Extract the [x, y] coordinate from the center of the cell holding the provided text.  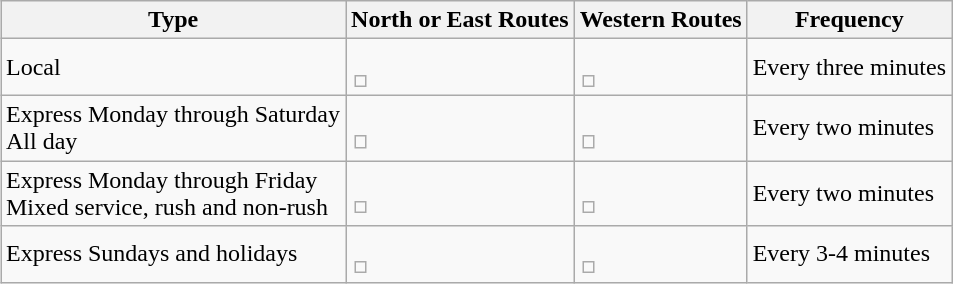
Every three minutes [849, 68]
Express Monday through SaturdayAll day [172, 128]
North or East Routes [460, 20]
Western Routes [660, 20]
Frequency [849, 20]
Local [172, 68]
Express Sundays and holidays [172, 254]
Every 3-4 minutes [849, 254]
Express Monday through FridayMixed service, rush and non-rush [172, 192]
Type [172, 20]
